Search for the cell housing the specified text and yield its (x, y) center coordinate. 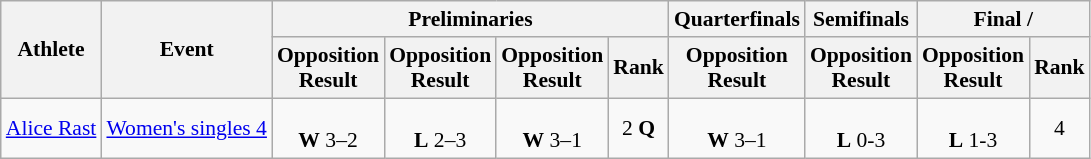
Quarterfinals (737, 19)
L 2–3 (440, 128)
L 0-3 (861, 128)
Athlete (52, 50)
2 Q (638, 128)
Alice Rast (52, 128)
4 (1060, 128)
Event (186, 50)
Semifinals (861, 19)
Women's singles 4 (186, 128)
Preliminaries (470, 19)
L 1-3 (973, 128)
Final / (1004, 19)
W 3–2 (328, 128)
